Identify which cell holds the provided text, then report its (x, y) central coordinate. 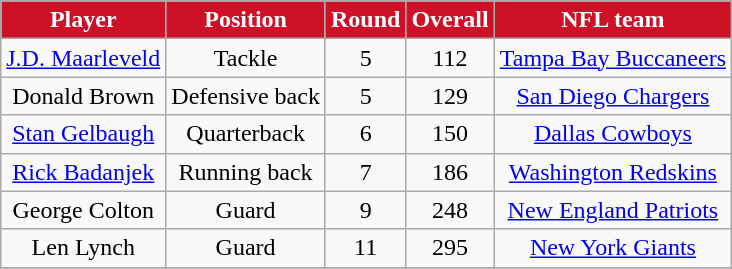
112 (450, 58)
248 (450, 210)
6 (365, 134)
Round (365, 20)
Player (84, 20)
Quarterback (246, 134)
Donald Brown (84, 96)
Stan Gelbaugh (84, 134)
Position (246, 20)
Tampa Bay Buccaneers (612, 58)
Len Lynch (84, 248)
11 (365, 248)
Overall (450, 20)
Tackle (246, 58)
9 (365, 210)
150 (450, 134)
NFL team (612, 20)
Defensive back (246, 96)
7 (365, 172)
129 (450, 96)
San Diego Chargers (612, 96)
New England Patriots (612, 210)
Washington Redskins (612, 172)
Dallas Cowboys (612, 134)
Running back (246, 172)
295 (450, 248)
186 (450, 172)
George Colton (84, 210)
J.D. Maarleveld (84, 58)
New York Giants (612, 248)
Rick Badanjek (84, 172)
